Detect which cell encompasses the target text, then output its [x, y] center coordinate. 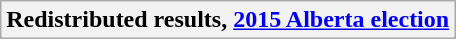
Redistributed results, 2015 Alberta election [228, 20]
